Search for the cell housing the specified text and yield its (X, Y) center coordinate. 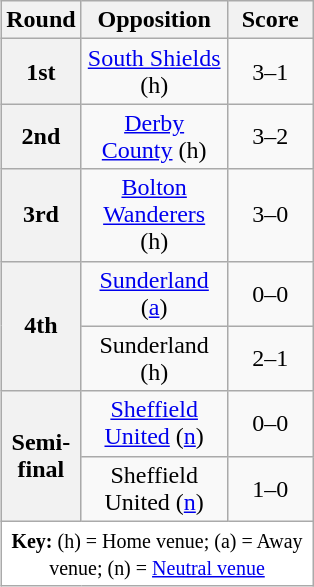
Sunderland (a) (154, 294)
1st (41, 72)
South Shields (h) (154, 72)
Derby County (h) (154, 136)
2–1 (270, 358)
4th (41, 326)
Bolton Wanderers (h) (154, 215)
3–1 (270, 72)
Opposition (154, 20)
3rd (41, 215)
2nd (41, 136)
1–0 (270, 488)
3–2 (270, 136)
Key: (h) = Home venue; (a) = Away venue; (n) = Neutral venue (158, 554)
Sunderland (h) (154, 358)
Score (270, 20)
Round (41, 20)
3–0 (270, 215)
Semi-final (41, 456)
